Extract the [x, y] coordinate from the center of the cell holding the provided text.  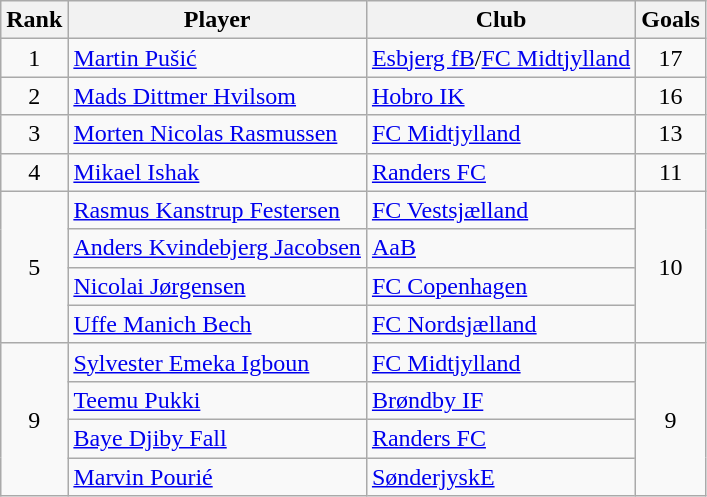
Mikael Ishak [218, 172]
Mads Dittmer Hvilsom [218, 96]
13 [671, 134]
FC Vestsjælland [500, 210]
Esbjerg fB/FC Midtjylland [500, 58]
Sylvester Emeka Igboun [218, 362]
Teemu Pukki [218, 400]
Martin Pušić [218, 58]
Marvin Pourié [218, 477]
4 [34, 172]
Goals [671, 20]
Baye Djiby Fall [218, 438]
Player [218, 20]
2 [34, 96]
Brøndby IF [500, 400]
Hobro IK [500, 96]
Rasmus Kanstrup Festersen [218, 210]
11 [671, 172]
Morten Nicolas Rasmussen [218, 134]
SønderjyskE [500, 477]
Anders Kvindebjerg Jacobsen [218, 248]
16 [671, 96]
AaB [500, 248]
10 [671, 267]
3 [34, 134]
Rank [34, 20]
5 [34, 267]
1 [34, 58]
FC Nordsjælland [500, 324]
Club [500, 20]
Nicolai Jørgensen [218, 286]
FC Copenhagen [500, 286]
Uffe Manich Bech [218, 324]
17 [671, 58]
